Return the [X, Y] coordinate for the center point of the cell that contains the specified text.  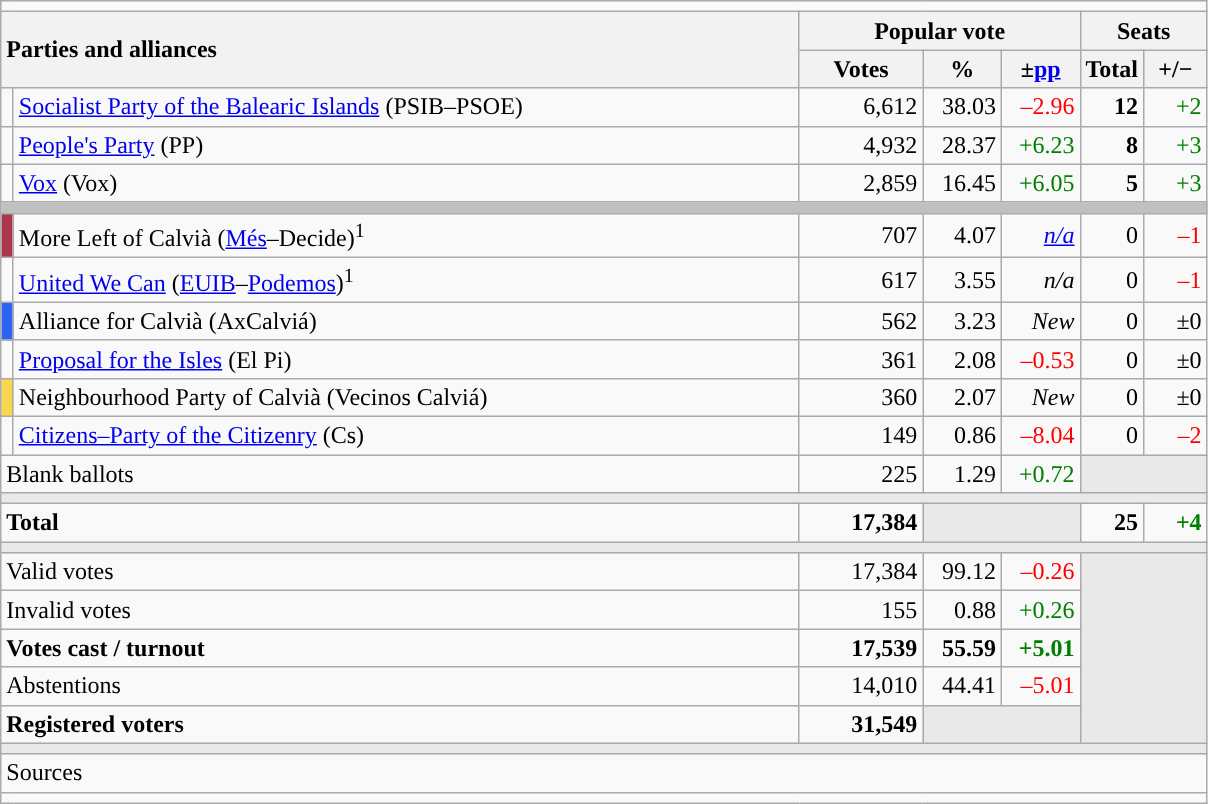
2.07 [962, 397]
Blank ballots [400, 474]
4,932 [861, 145]
55.59 [962, 648]
4.07 [962, 236]
United We Can (EUIB–Podemos)1 [406, 280]
14,010 [861, 686]
+6.05 [1040, 183]
Popular vote [940, 31]
Neighbourhood Party of Calvià (Vecinos Calviá) [406, 397]
2,859 [861, 183]
+0.26 [1040, 610]
–8.04 [1040, 435]
31,549 [861, 724]
99.12 [962, 572]
Invalid votes [400, 610]
–5.01 [1040, 686]
Registered voters [400, 724]
12 [1112, 107]
Seats [1144, 31]
1.29 [962, 474]
225 [861, 474]
Votes cast / turnout [400, 648]
Proposal for the Isles (El Pi) [406, 359]
8 [1112, 145]
–0.26 [1040, 572]
617 [861, 280]
44.41 [962, 686]
17,539 [861, 648]
Sources [604, 773]
–0.53 [1040, 359]
3.55 [962, 280]
Parties and alliances [400, 50]
6,612 [861, 107]
3.23 [962, 321]
+4 [1176, 523]
2.08 [962, 359]
+0.72 [1040, 474]
+2 [1176, 107]
0.88 [962, 610]
38.03 [962, 107]
±pp [1040, 69]
Alliance for Calvià (AxCalviá) [406, 321]
707 [861, 236]
More Left of Calvià (Més–Decide)1 [406, 236]
–2.96 [1040, 107]
Citizens–Party of the Citizenry (Cs) [406, 435]
+5.01 [1040, 648]
People's Party (PP) [406, 145]
Valid votes [400, 572]
0.86 [962, 435]
562 [861, 321]
16.45 [962, 183]
Vox (Vox) [406, 183]
149 [861, 435]
–2 [1176, 435]
360 [861, 397]
Abstentions [400, 686]
361 [861, 359]
Socialist Party of the Balearic Islands (PSIB–PSOE) [406, 107]
Votes [861, 69]
% [962, 69]
155 [861, 610]
+6.23 [1040, 145]
+/− [1176, 69]
28.37 [962, 145]
5 [1112, 183]
25 [1112, 523]
